Search for the cell housing the specified text and yield its (x, y) center coordinate. 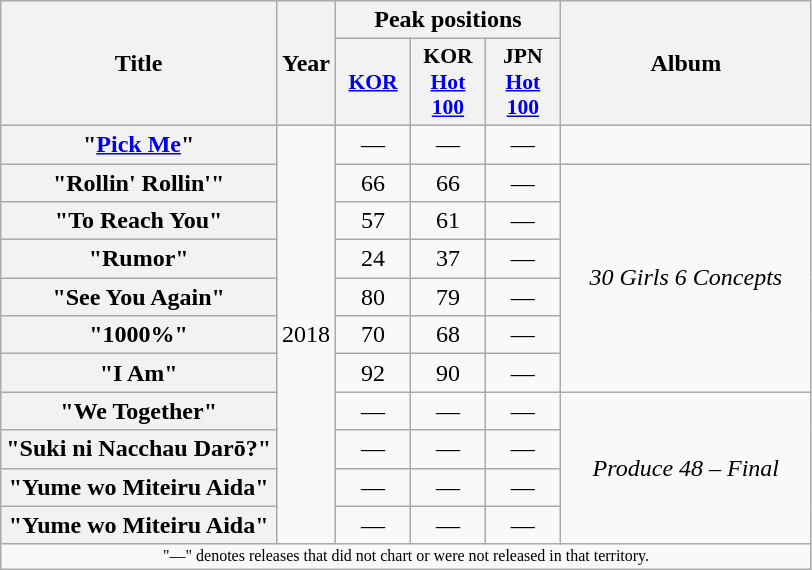
61 (448, 221)
"I Am" (139, 373)
"Rollin' Rollin'" (139, 183)
Title (139, 64)
"—" denotes releases that did not chart or were not released in that territory. (406, 556)
KOR (374, 82)
92 (374, 373)
79 (448, 297)
Peak positions (448, 20)
"See You Again" (139, 297)
24 (374, 259)
Produce 48 – Final (686, 468)
57 (374, 221)
"Rumor" (139, 259)
30 Girls 6 Concepts (686, 278)
70 (374, 335)
90 (448, 373)
"To Reach You" (139, 221)
"1000%" (139, 335)
80 (374, 297)
2018 (306, 334)
"Suki ni Nacchau Darō?" (139, 449)
37 (448, 259)
KORHot 100 (448, 82)
Album (686, 64)
Year (306, 64)
"We Together" (139, 411)
68 (448, 335)
JPNHot 100 (522, 82)
"Pick Me" (139, 144)
